Determine the (X, Y) coordinate at the center of the cell enclosing the given text.  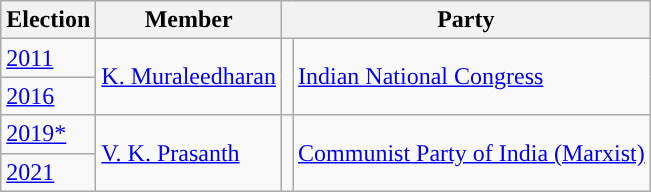
2016 (48, 96)
2019* (48, 134)
Party (466, 20)
Election (48, 20)
2021 (48, 172)
Indian National Congress (472, 77)
V. K. Prasanth (189, 153)
K. Muraleedharan (189, 77)
Communist Party of India (Marxist) (472, 153)
Member (189, 20)
2011 (48, 58)
